Capture the cell that displays the provided text and extract its [X, Y] central coordinate. 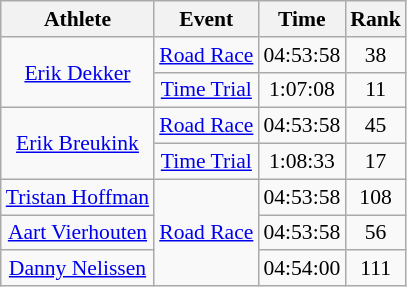
Danny Nelissen [78, 269]
Event [206, 19]
Tristan Hoffman [78, 197]
Aart Vierhouten [78, 233]
1:07:08 [302, 90]
56 [376, 233]
04:54:00 [302, 269]
111 [376, 269]
38 [376, 55]
45 [376, 126]
Erik Breukink [78, 144]
Rank [376, 19]
Erik Dekker [78, 72]
Athlete [78, 19]
Time [302, 19]
108 [376, 197]
17 [376, 162]
1:08:33 [302, 162]
11 [376, 90]
